Extract the [x, y] coordinate from the center of the cell holding the provided text.  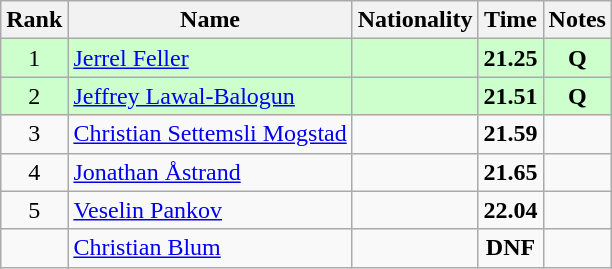
Christian Settemsli Mogstad [210, 134]
21.51 [510, 96]
DNF [510, 248]
21.59 [510, 134]
Christian Blum [210, 248]
Jerrel Feller [210, 58]
Jonathan Åstrand [210, 172]
4 [34, 172]
Veselin Pankov [210, 210]
Time [510, 20]
22.04 [510, 210]
Nationality [415, 20]
3 [34, 134]
21.65 [510, 172]
Notes [577, 20]
Rank [34, 20]
5 [34, 210]
1 [34, 58]
Name [210, 20]
21.25 [510, 58]
Jeffrey Lawal-Balogun [210, 96]
2 [34, 96]
